Capture the cell that displays the provided text and extract its (X, Y) central coordinate. 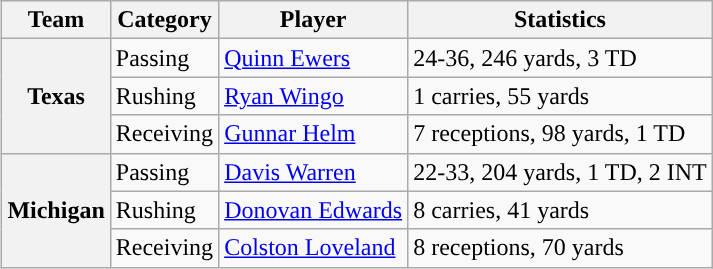
Statistics (560, 20)
Texas (56, 96)
8 carries, 41 yards (560, 210)
7 receptions, 98 yards, 1 TD (560, 134)
1 carries, 55 yards (560, 96)
Davis Warren (314, 172)
22-33, 204 yards, 1 TD, 2 INT (560, 172)
24-36, 246 yards, 3 TD (560, 58)
Colston Loveland (314, 248)
Player (314, 20)
Category (164, 20)
Quinn Ewers (314, 58)
Gunnar Helm (314, 134)
Team (56, 20)
Donovan Edwards (314, 210)
Ryan Wingo (314, 96)
8 receptions, 70 yards (560, 248)
Michigan (56, 210)
